Pinpoint the cell where the given text exists, returning its [x, y] midpoint coordinate. 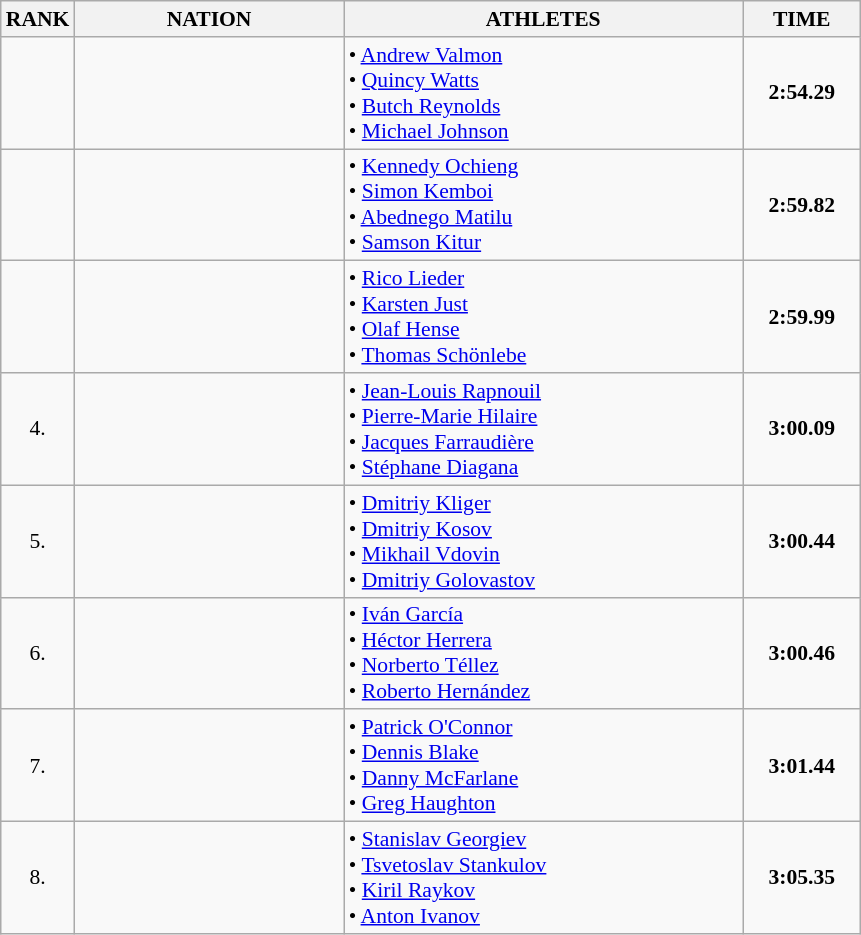
• Rico Lieder• Karsten Just• Olaf Hense• Thomas Schönlebe [544, 317]
2:59.99 [802, 317]
• Iván García• Héctor Herrera• Norberto Téllez• Roberto Hernández [544, 653]
7. [38, 766]
ATHLETES [544, 19]
3:00.09 [802, 429]
3:01.44 [802, 766]
• Andrew Valmon• Quincy Watts• Butch Reynolds• Michael Johnson [544, 93]
• Jean-Louis Rapnouil• Pierre-Marie Hilaire• Jacques Farraudière• Stéphane Diagana [544, 429]
2:59.82 [802, 205]
5. [38, 541]
8. [38, 878]
3:00.44 [802, 541]
• Kennedy Ochieng• Simon Kemboi• Abednego Matilu• Samson Kitur [544, 205]
6. [38, 653]
4. [38, 429]
3:00.46 [802, 653]
3:05.35 [802, 878]
• Stanislav Georgiev• Tsvetoslav Stankulov• Kiril Raykov• Anton Ivanov [544, 878]
• Dmitriy Kliger• Dmitriy Kosov• Mikhail Vdovin• Dmitriy Golovastov [544, 541]
• Patrick O'Connor• Dennis Blake• Danny McFarlane• Greg Haughton [544, 766]
NATION [208, 19]
2:54.29 [802, 93]
TIME [802, 19]
RANK [38, 19]
